Find where the given text appears and provide that cell's center as [X, Y] coordinate. 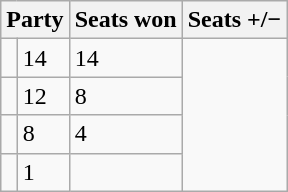
Party [35, 20]
1 [43, 172]
12 [43, 96]
4 [126, 134]
Seats +/− [234, 20]
Seats won [126, 20]
